Capture the cell that displays the provided text and extract its [x, y] central coordinate. 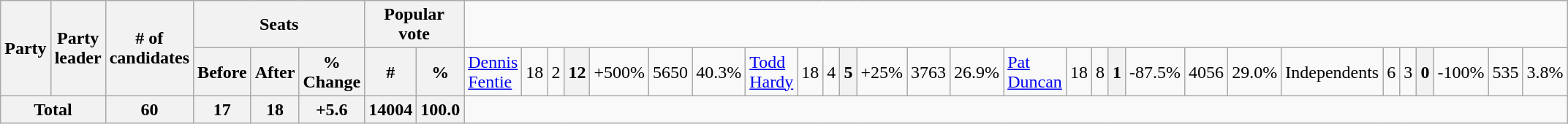
3.8% [1545, 71]
Pat Duncan [1035, 71]
535 [1506, 71]
3 [1408, 71]
8 [1099, 71]
40.3% [719, 71]
+5.6 [332, 109]
4056 [1206, 71]
17 [222, 109]
After [275, 71]
12 [577, 71]
29.0% [1254, 71]
Independents [1332, 71]
60 [149, 109]
Seats [279, 25]
Party [26, 48]
Party leader [77, 48]
-87.5% [1155, 71]
4 [832, 71]
26.9% [977, 71]
+500% [620, 71]
2 [556, 71]
% Change [332, 71]
Before [222, 71]
Popular vote [414, 25]
Todd Hardy [772, 71]
5 [848, 71]
% [440, 71]
# ofcandidates [149, 48]
6 [1392, 71]
0 [1425, 71]
Total [53, 109]
+25% [882, 71]
14004 [390, 109]
Dennis Fentie [493, 71]
-100% [1461, 71]
5650 [671, 71]
# [390, 71]
1 [1117, 71]
100.0 [440, 109]
3763 [928, 71]
